From the cell containing the given text, extract its center point as [X, Y] coordinate. 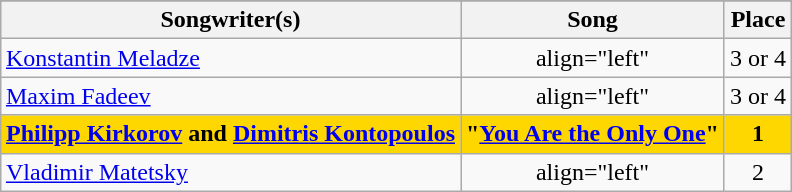
Song [592, 20]
Konstantin Meladze [230, 58]
2 [758, 172]
"You Are the Only One" [592, 134]
Philipp Kirkorov and Dimitris Kontopoulos [230, 134]
Place [758, 20]
Vladimir Matetsky [230, 172]
Maxim Fadeev [230, 96]
1 [758, 134]
Songwriter(s) [230, 20]
